Scan for the cell matching the given text and deliver its (x, y) coordinate at center. 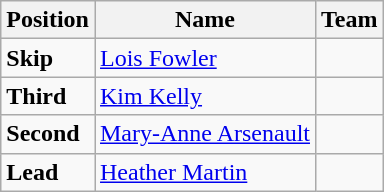
Name (204, 20)
Kim Kelly (204, 96)
Lois Fowler (204, 58)
Team (350, 20)
Heather Martin (204, 172)
Mary-Anne Arsenault (204, 134)
Position (48, 20)
Skip (48, 58)
Second (48, 134)
Lead (48, 172)
Third (48, 96)
